Locate the cell with the specified text and output its [X, Y] center coordinate. 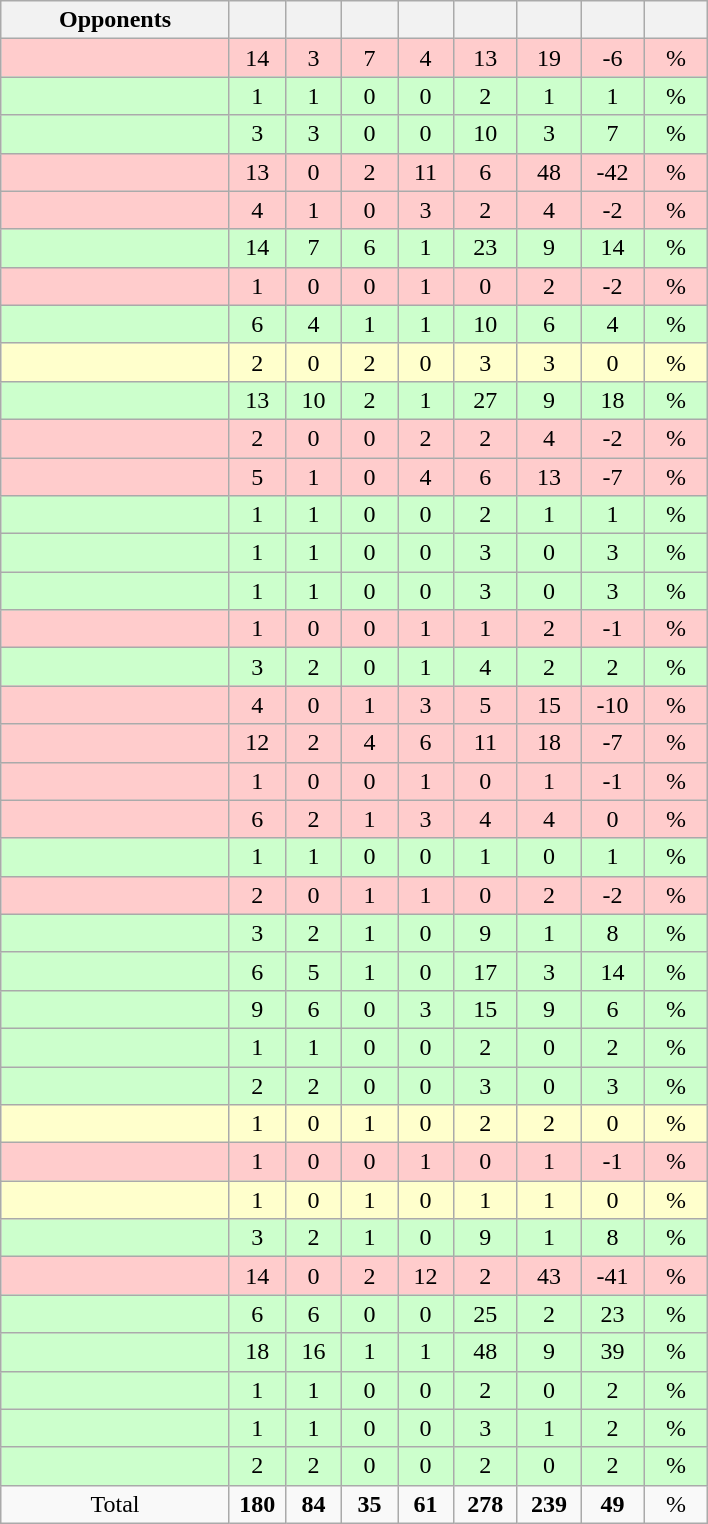
49 [613, 1504]
180 [257, 1504]
25 [486, 1314]
16 [313, 1352]
-41 [613, 1276]
278 [486, 1504]
43 [549, 1276]
17 [486, 971]
61 [426, 1504]
-6 [613, 58]
84 [313, 1504]
39 [613, 1352]
19 [549, 58]
Opponents [116, 20]
Total [116, 1504]
-10 [613, 705]
-42 [613, 172]
35 [369, 1504]
239 [549, 1504]
27 [486, 400]
